Scan for the cell matching the given text and deliver its (x, y) coordinate at center. 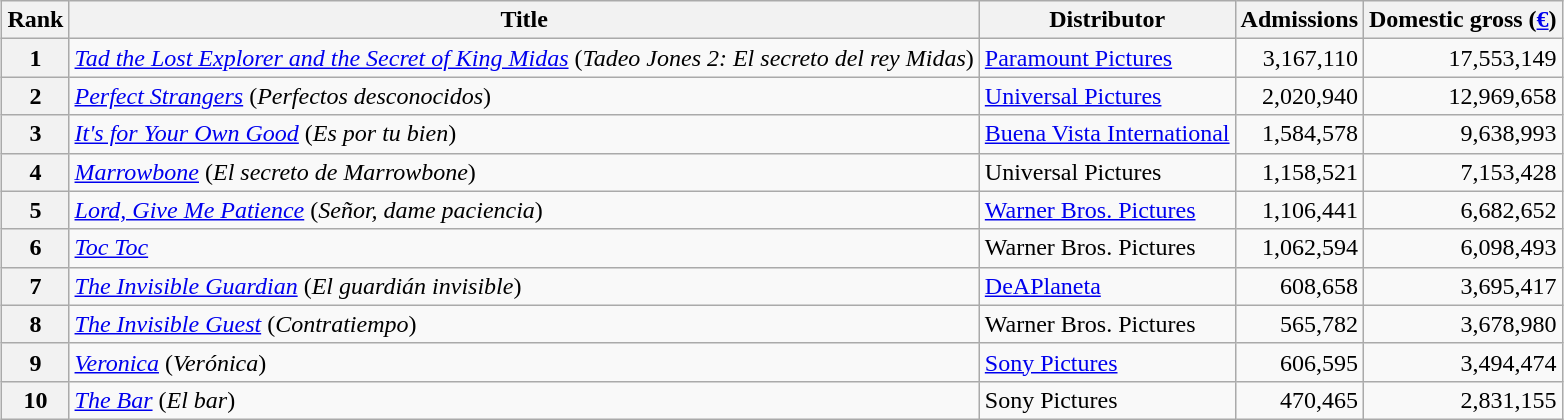
2,020,940 (1299, 96)
565,782 (1299, 324)
10 (36, 400)
Admissions (1299, 20)
470,465 (1299, 400)
7 (36, 286)
3,678,980 (1464, 324)
Lord, Give Me Patience (Señor, dame paciencia) (524, 210)
7,153,428 (1464, 172)
9 (36, 362)
6 (36, 248)
17,553,149 (1464, 58)
2,831,155 (1464, 400)
Perfect Strangers (Perfectos desconocidos) (524, 96)
9,638,993 (1464, 134)
608,658 (1299, 286)
Marrowbone (El secreto de Marrowbone) (524, 172)
It's for Your Own Good (Es por tu bien) (524, 134)
The Invisible Guardian (El guardián invisible) (524, 286)
3 (36, 134)
3,167,110 (1299, 58)
12,969,658 (1464, 96)
1,158,521 (1299, 172)
1,584,578 (1299, 134)
Buena Vista International (1107, 134)
1,062,594 (1299, 248)
606,595 (1299, 362)
2 (36, 96)
5 (36, 210)
8 (36, 324)
Distributor (1107, 20)
Domestic gross (€) (1464, 20)
Title (524, 20)
4 (36, 172)
1,106,441 (1299, 210)
Paramount Pictures (1107, 58)
Toc Toc (524, 248)
The Bar (El bar) (524, 400)
3,494,474 (1464, 362)
Veronica (Verónica) (524, 362)
DeAPlaneta (1107, 286)
The Invisible Guest (Contratiempo) (524, 324)
Rank (36, 20)
Tad the Lost Explorer and the Secret of King Midas (Tadeo Jones 2: El secreto del rey Midas) (524, 58)
6,682,652 (1464, 210)
3,695,417 (1464, 286)
6,098,493 (1464, 248)
1 (36, 58)
